For the text-containing cell, return its midpoint in (X, Y) coordinate format. 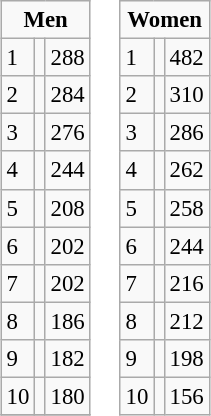
216 (186, 283)
286 (186, 133)
276 (68, 133)
482 (186, 58)
Men (46, 20)
182 (68, 358)
212 (186, 321)
262 (186, 170)
310 (186, 95)
288 (68, 58)
258 (186, 208)
198 (186, 358)
208 (68, 208)
Women (164, 20)
180 (68, 396)
284 (68, 95)
156 (186, 396)
186 (68, 321)
